Locate the cell with the specified text and output its [x, y] center coordinate. 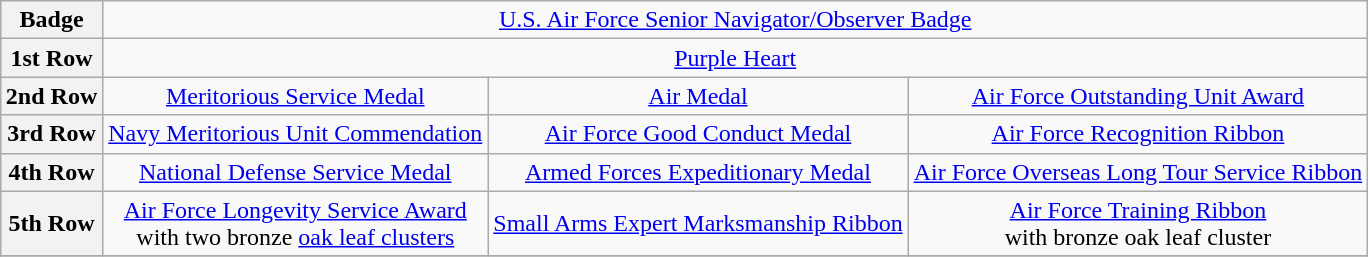
Small Arms Expert Marksmanship Ribbon [698, 224]
Air Force Overseas Long Tour Service Ribbon [1138, 172]
U.S. Air Force Senior Navigator/Observer Badge [736, 20]
4th Row [51, 172]
1st Row [51, 58]
Badge [51, 20]
Air Force Good Conduct Medal [698, 134]
Air Medal [698, 96]
2nd Row [51, 96]
Armed Forces Expeditionary Medal [698, 172]
Air Force Training Ribbonwith bronze oak leaf cluster [1138, 224]
Navy Meritorious Unit Commendation [296, 134]
National Defense Service Medal [296, 172]
Air Force Outstanding Unit Award [1138, 96]
Purple Heart [736, 58]
Air Force Longevity Service Awardwith two bronze oak leaf clusters [296, 224]
3rd Row [51, 134]
5th Row [51, 224]
Air Force Recognition Ribbon [1138, 134]
Meritorious Service Medal [296, 96]
